Extract the (X, Y) coordinate from the center of the cell holding the provided text.  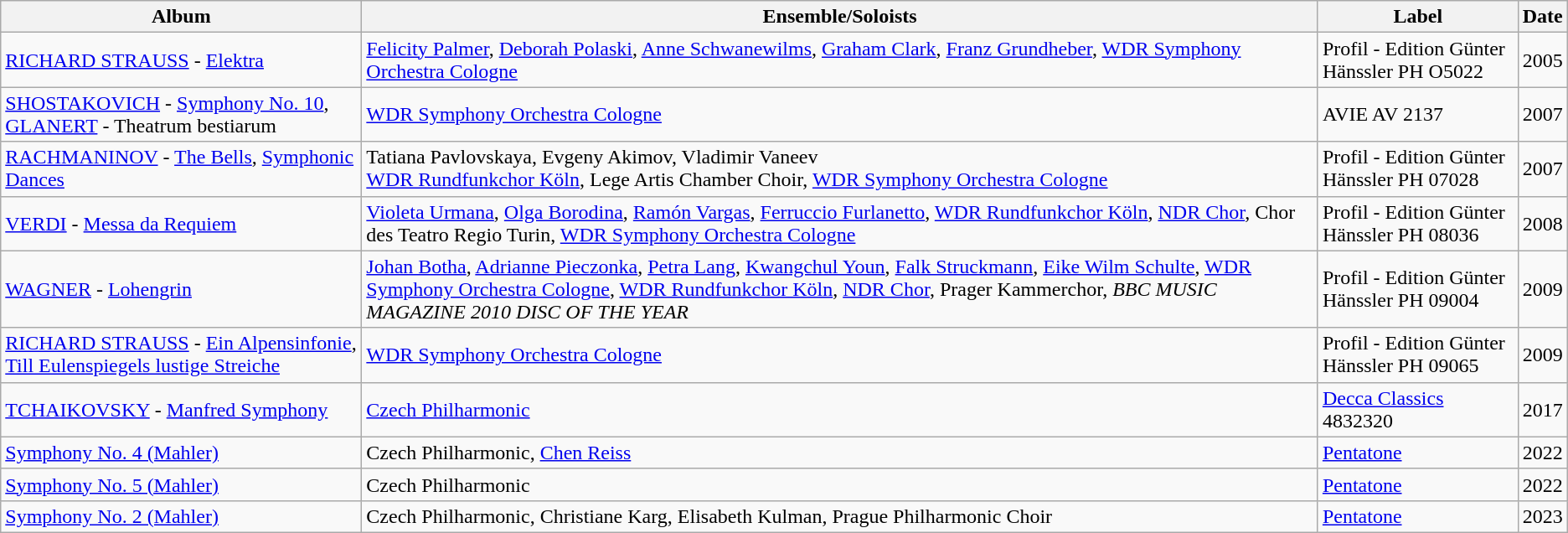
2008 (1543, 223)
Album (181, 17)
WAGNER - Lohengrin (181, 289)
RICHARD STRAUSS - Elektra (181, 60)
VERDI - Messa da Requiem (181, 223)
RACHMANINOV - The Bells, Symphonic Dances (181, 169)
Profil - Edition Günter Hänssler PH 09004 (1417, 289)
Profil - Edition Günter Hänssler PH 09065 (1417, 355)
Decca Classics 4832320 (1417, 409)
Date (1543, 17)
Czech Philharmonic, Christiane Karg, Elisabeth Kulman, Prague Philharmonic Choir (840, 516)
2005 (1543, 60)
Profil - Edition Günter Hänssler PH 07028 (1417, 169)
Czech Philharmonic, Chen Reiss (840, 453)
Label (1417, 17)
AVIE AV 2137 (1417, 114)
Felicity Palmer, Deborah Polaski, Anne Schwanewilms, Graham Clark, Franz Grundheber, WDR Symphony Orchestra Cologne (840, 60)
Profil - Edition Günter Hänssler PH O5022 (1417, 60)
Tatiana Pavlovskaya, Evgeny Akimov, Vladimir VaneevWDR Rundfunkchor Köln, Lege Artis Chamber Choir, WDR Symphony Orchestra Cologne (840, 169)
SHOSTAKOVICH - Symphony No. 10, GLANERT - Theatrum bestiarum (181, 114)
Profil - Edition Günter Hänssler PH 08036 (1417, 223)
2023 (1543, 516)
Symphony No. 5 (Mahler) (181, 484)
Symphony No. 2 (Mahler) (181, 516)
RICHARD STRAUSS - Ein Alpensinfonie, Till Eulenspiegels lustige Streiche (181, 355)
Symphony No. 4 (Mahler) (181, 453)
Ensemble/Soloists (840, 17)
TCHAIKOVSKY - Manfred Symphony (181, 409)
2017 (1543, 409)
